For the text-containing cell, return its midpoint in [X, Y] coordinate format. 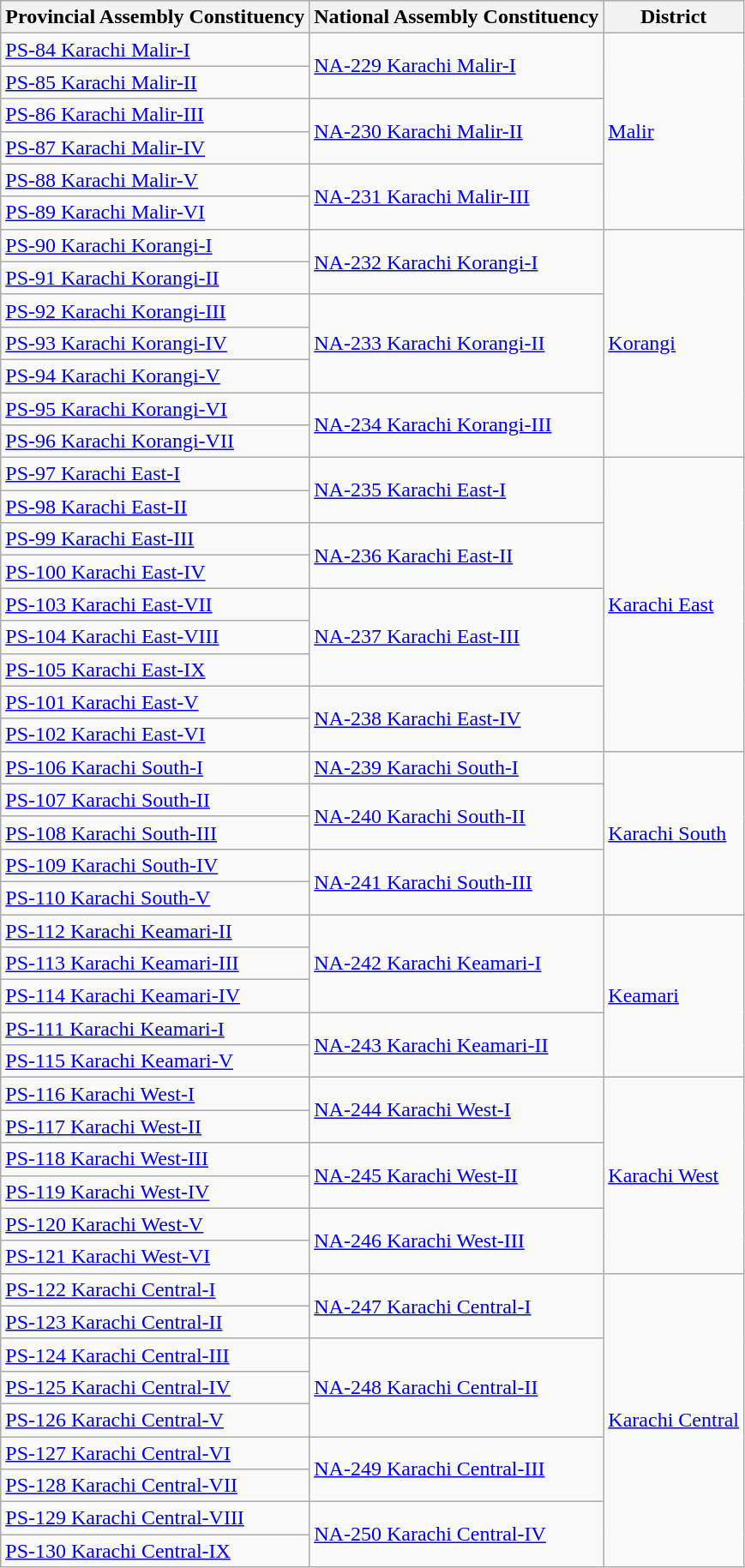
PS-86 Karachi Malir-III [155, 115]
Korangi [674, 343]
PS-121 Karachi West-VI [155, 1257]
PS-99 Karachi East-III [155, 539]
PS-110 Karachi South-V [155, 898]
PS-107 Karachi South-II [155, 800]
PS-90 Karachi Korangi-I [155, 245]
Karachi Central [674, 1420]
PS-117 Karachi West-II [155, 1126]
NA-229 Karachi Malir-I [456, 66]
NA-236 Karachi East-II [456, 556]
PS-123 Karachi Central-II [155, 1322]
NA-237 Karachi East-III [456, 637]
NA-232 Karachi Korangi-I [456, 261]
PS-88 Karachi Malir-V [155, 180]
NA-238 Karachi East-IV [456, 718]
NA-247 Karachi Central-I [456, 1306]
PS-116 Karachi West-I [155, 1094]
PS-95 Karachi Korangi-VI [155, 409]
NA-242 Karachi Keamari-I [456, 963]
District [674, 17]
PS-111 Karachi Keamari-I [155, 1029]
PS-87 Karachi Malir-IV [155, 147]
PS-126 Karachi Central-V [155, 1420]
NA-243 Karachi Keamari-II [456, 1045]
Malir [674, 131]
NA-239 Karachi South-I [456, 767]
PS-93 Karachi Korangi-IV [155, 343]
NA-230 Karachi Malir-II [456, 131]
National Assembly Constituency [456, 17]
NA-246 Karachi West-III [456, 1241]
PS-129 Karachi Central-VIII [155, 1518]
PS-96 Karachi Korangi-VII [155, 442]
NA-250 Karachi Central-IV [456, 1535]
PS-114 Karachi Keamari-IV [155, 996]
PS-105 Karachi East-IX [155, 670]
PS-106 Karachi South-I [155, 767]
PS-101 Karachi East-V [155, 702]
Provincial Assembly Constituency [155, 17]
Karachi East [674, 605]
PS-109 Karachi South-IV [155, 865]
PS-91 Karachi Korangi-II [155, 278]
PS-94 Karachi Korangi-V [155, 375]
PS-119 Karachi West-IV [155, 1192]
PS-108 Karachi South-III [155, 832]
Karachi West [674, 1175]
NA-240 Karachi South-II [456, 816]
PS-128 Karachi Central-VII [155, 1486]
PS-115 Karachi Keamari-V [155, 1061]
NA-249 Karachi Central-III [456, 1469]
NA-248 Karachi Central-II [456, 1387]
PS-100 Karachi East-IV [155, 572]
PS-125 Karachi Central-IV [155, 1387]
NA-241 Karachi South-III [456, 881]
NA-245 Karachi West-II [456, 1175]
PS-102 Karachi East-VI [155, 735]
NA-235 Karachi East-I [456, 490]
NA-244 Karachi West-I [456, 1110]
PS-118 Karachi West-III [155, 1159]
PS-124 Karachi Central-III [155, 1355]
PS-104 Karachi East-VIII [155, 637]
NA-231 Karachi Malir-III [456, 196]
PS-89 Karachi Malir-VI [155, 213]
PS-127 Karachi Central-VI [155, 1453]
Keamari [674, 995]
PS-92 Karachi Korangi-III [155, 310]
PS-120 Karachi West-V [155, 1224]
Karachi South [674, 832]
NA-233 Karachi Korangi-II [456, 343]
PS-84 Karachi Malir-I [155, 50]
PS-98 Karachi East-II [155, 507]
PS-130 Karachi Central-IX [155, 1551]
NA-234 Karachi Korangi-III [456, 425]
PS-112 Karachi Keamari-II [155, 930]
PS-113 Karachi Keamari-III [155, 964]
PS-122 Karachi Central-I [155, 1289]
PS-103 Karachi East-VII [155, 604]
PS-97 Karachi East-I [155, 474]
PS-85 Karachi Malir-II [155, 82]
